Extract the (X, Y) coordinate from the center of the cell holding the provided text.  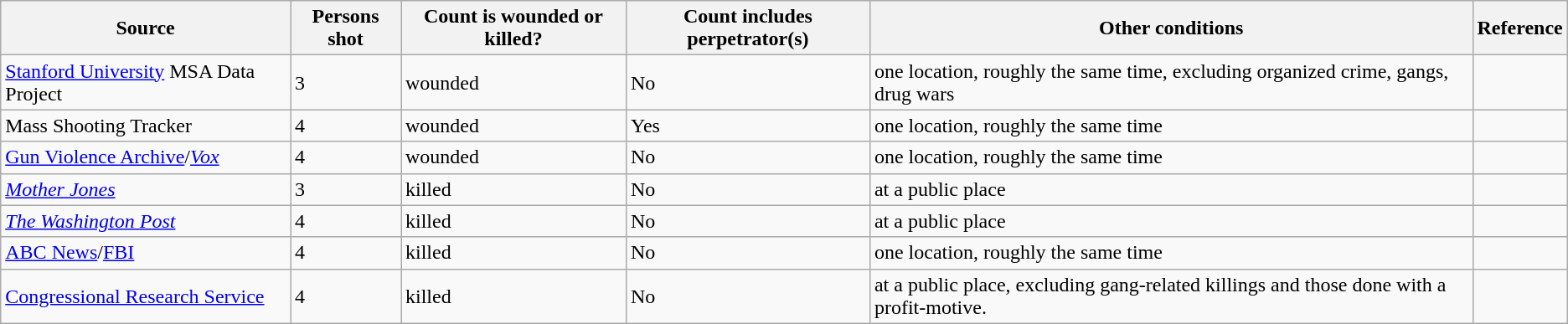
Mother Jones (146, 189)
Mass Shooting Tracker (146, 126)
The Washington Post (146, 221)
Count is wounded or killed? (513, 28)
Gun Violence Archive/Vox (146, 157)
Count includes perpetrator(s) (747, 28)
Reference (1519, 28)
Persons shot (345, 28)
Other conditions (1171, 28)
Stanford University MSA Data Project (146, 82)
at a public place, excluding gang-related killings and those done with a profit-motive. (1171, 296)
Congressional Research Service (146, 296)
ABC News/FBI (146, 253)
Source (146, 28)
one location, roughly the same time, excluding organized crime, gangs, drug wars (1171, 82)
Yes (747, 126)
